Return [x, y] of the center of cell containing provided text 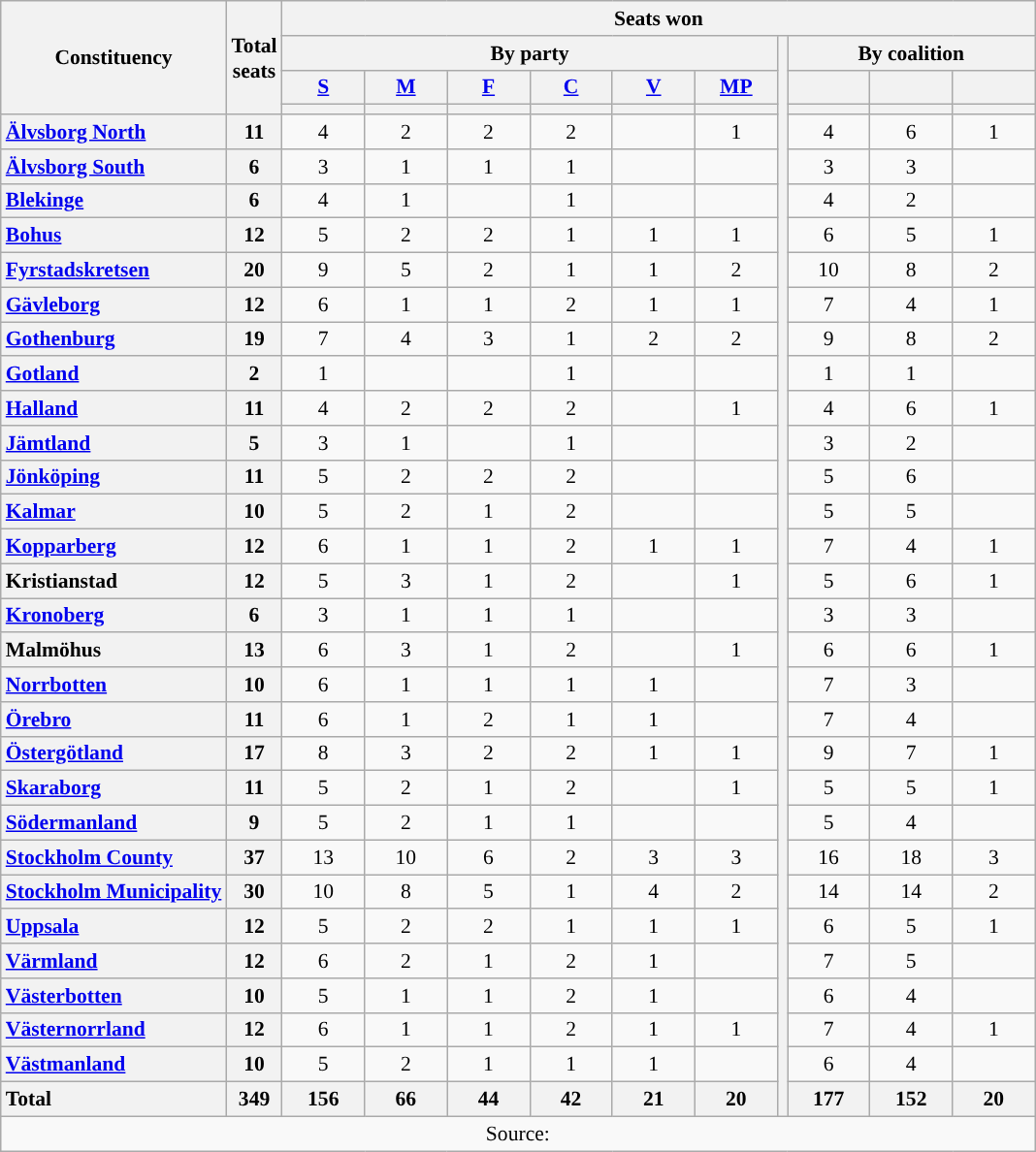
18 [912, 857]
21 [654, 1100]
Örebro [114, 720]
152 [912, 1100]
Skaraborg [114, 788]
By party [530, 53]
Total [114, 1100]
Stockholm Municipality [114, 892]
Älvsborg South [114, 167]
Uppsala [114, 927]
Halland [114, 408]
F [489, 87]
Seats won [659, 18]
Gotland [114, 374]
44 [489, 1100]
Västernorrland [114, 1030]
Norrbotten [114, 685]
Malmöhus [114, 651]
Kronoberg [114, 616]
Gothenburg [114, 339]
Source: [518, 1134]
By coalition [912, 53]
Jönköping [114, 477]
17 [254, 753]
Gävleborg [114, 304]
177 [828, 1100]
Södermanland [114, 823]
Stockholm County [114, 857]
Kalmar [114, 512]
Västmanland [114, 1065]
Västerbotten [114, 996]
30 [254, 892]
V [654, 87]
156 [324, 1100]
Kopparberg [114, 547]
Älvsborg North [114, 132]
M [405, 87]
Jämtland [114, 443]
C [570, 87]
Fyrstadskretsen [114, 271]
42 [570, 1100]
Kristianstad [114, 581]
Totalseats [254, 58]
Bohus [114, 236]
Östergötland [114, 753]
Constituency [114, 58]
66 [405, 1100]
16 [828, 857]
Värmland [114, 961]
19 [254, 339]
MP [735, 87]
349 [254, 1100]
S [324, 87]
Blekinge [114, 201]
37 [254, 857]
